Determine the (x, y) coordinate at the center of the cell enclosing the given text.  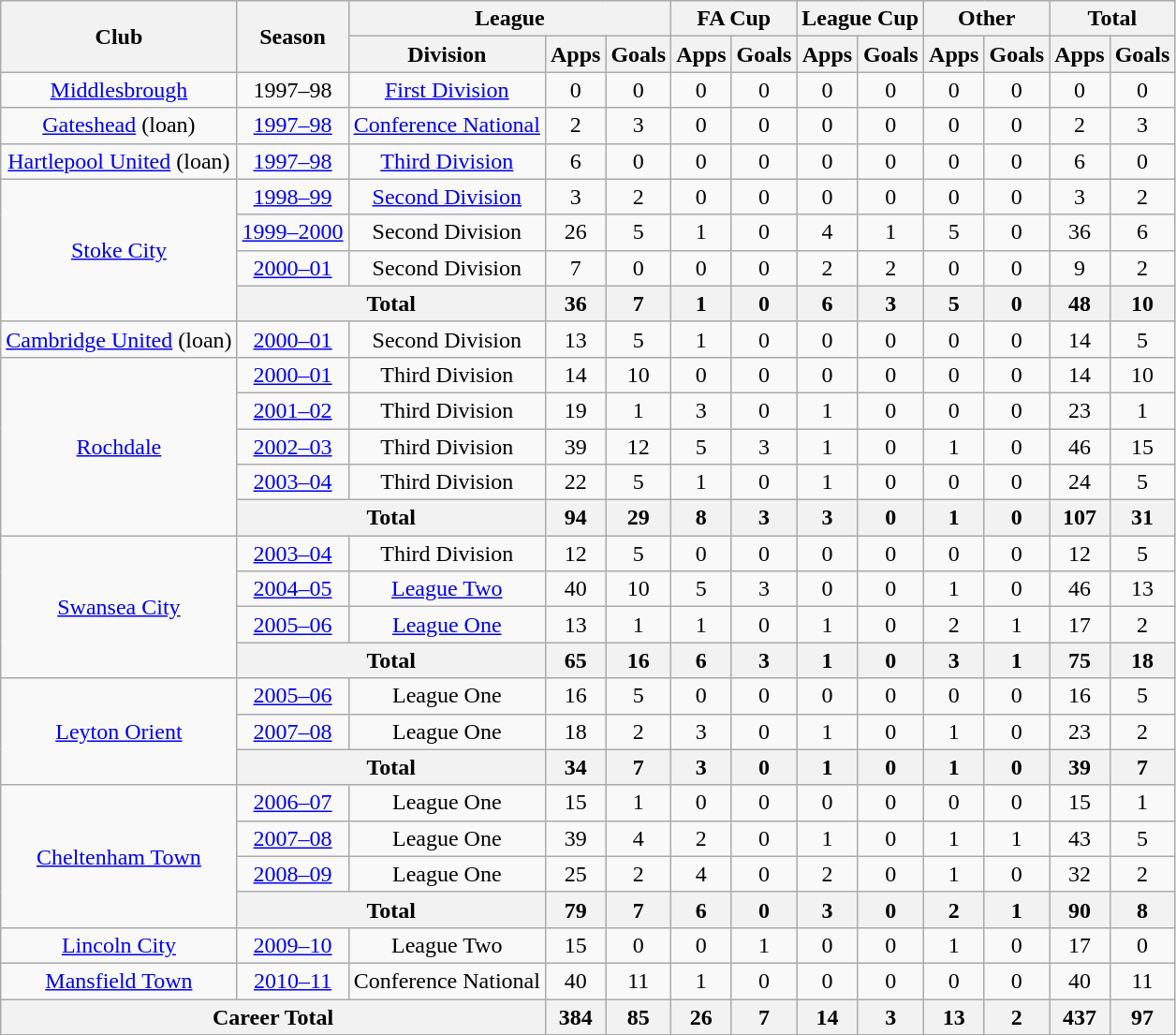
65 (575, 660)
Other (987, 19)
22 (575, 482)
Stoke City (119, 250)
2008–09 (292, 874)
Career Total (273, 1016)
90 (1080, 909)
24 (1080, 482)
2001–02 (292, 410)
2010–11 (292, 981)
2004–05 (292, 589)
2002–03 (292, 447)
Club (119, 37)
384 (575, 1016)
League (509, 19)
31 (1142, 518)
Gateshead (loan) (119, 126)
85 (639, 1016)
79 (575, 909)
75 (1080, 660)
1999–2000 (292, 232)
Middlesbrough (119, 90)
9 (1080, 268)
First Division (447, 90)
Cambridge United (loan) (119, 339)
34 (575, 767)
Hartlepool United (loan) (119, 161)
25 (575, 874)
2009–10 (292, 945)
Swansea City (119, 607)
97 (1142, 1016)
107 (1080, 518)
Division (447, 54)
Season (292, 37)
Lincoln City (119, 945)
32 (1080, 874)
Rochdale (119, 446)
1998–99 (292, 197)
Cheltenham Town (119, 856)
Mansfield Town (119, 981)
437 (1080, 1016)
43 (1080, 838)
2006–07 (292, 803)
48 (1080, 303)
94 (575, 518)
19 (575, 410)
Leyton Orient (119, 732)
League Cup (860, 19)
FA Cup (734, 19)
29 (639, 518)
